Locate the cell with the specified text and output its (X, Y) center coordinate. 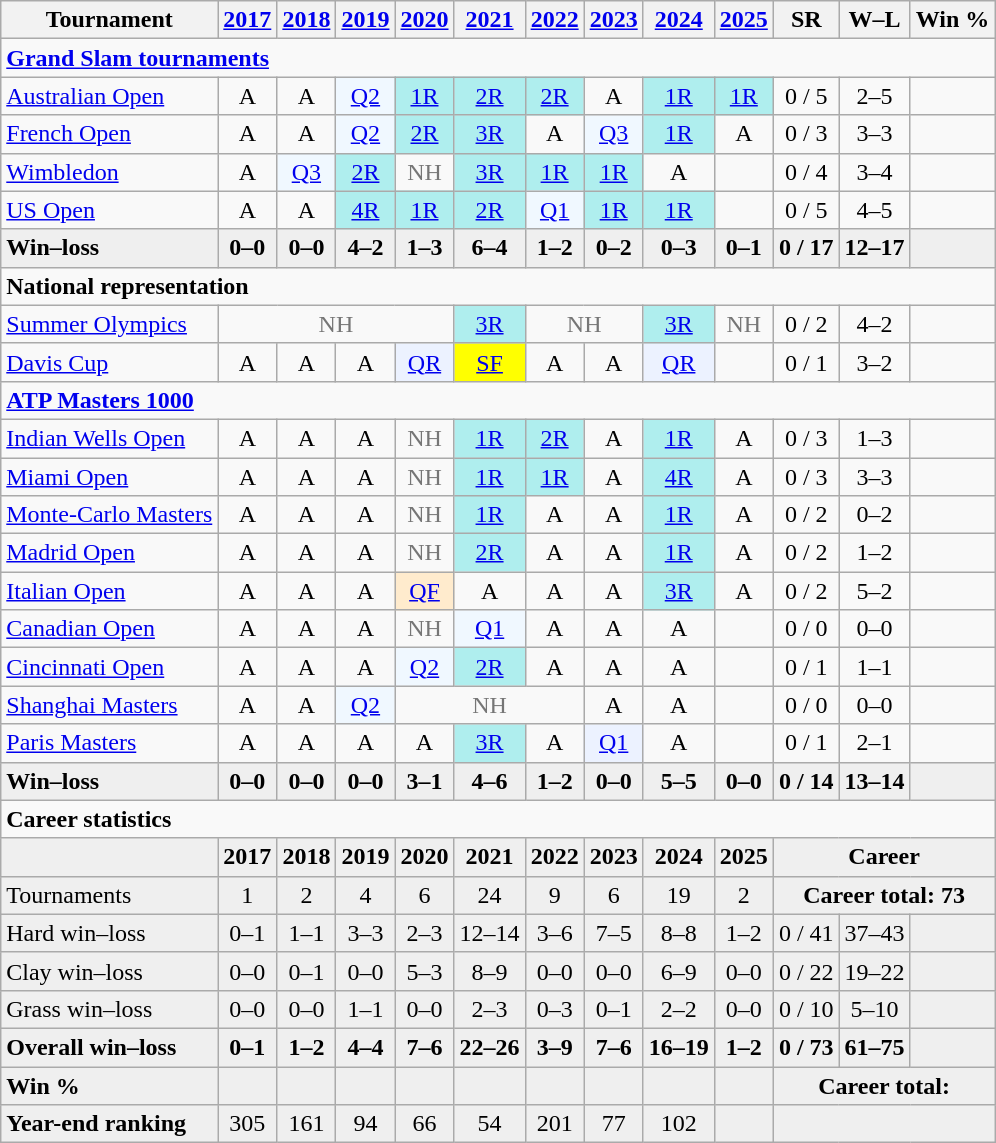
Tournaments (110, 895)
19–22 (874, 971)
Italian Open (110, 591)
6–9 (678, 971)
5–2 (874, 591)
0 / 17 (806, 248)
3–1 (424, 781)
7–5 (614, 933)
3–4 (874, 172)
66 (424, 1124)
9 (554, 895)
2–2 (678, 1009)
19 (678, 895)
2–1 (874, 743)
Tournament (110, 20)
94 (366, 1124)
12–14 (490, 933)
4–4 (366, 1047)
4–6 (490, 781)
Wimbledon (110, 172)
201 (554, 1124)
QF (424, 591)
Grand Slam tournaments (498, 58)
37–43 (874, 933)
Paris Masters (110, 743)
SF (490, 362)
Clay win–loss (110, 971)
2–5 (874, 96)
Monte-Carlo Masters (110, 515)
Shanghai Masters (110, 705)
Career total: 73 (884, 895)
0 / 14 (806, 781)
3–2 (874, 362)
6–4 (490, 248)
0 / 22 (806, 971)
Madrid Open (110, 553)
French Open (110, 134)
Career (884, 857)
0 / 41 (806, 933)
77 (614, 1124)
102 (678, 1124)
Career statistics (498, 819)
305 (248, 1124)
13–14 (874, 781)
54 (490, 1124)
Davis Cup (110, 362)
24 (490, 895)
Year-end ranking (110, 1124)
0 / 4 (806, 172)
Cincinnati Open (110, 667)
Overall win–loss (110, 1047)
Summer Olympics (110, 324)
Miami Open (110, 477)
W–L (874, 20)
5–5 (678, 781)
Canadian Open (110, 629)
3–6 (554, 933)
5–3 (424, 971)
Indian Wells Open (110, 438)
4 (366, 895)
22–26 (490, 1047)
ATP Masters 1000 (498, 400)
8–9 (490, 971)
3–9 (554, 1047)
12–17 (874, 248)
Career total: (884, 1085)
161 (306, 1124)
16–19 (678, 1047)
5–10 (874, 1009)
61–75 (874, 1047)
8–8 (678, 933)
4–5 (874, 210)
Grass win–loss (110, 1009)
1 (248, 895)
Australian Open (110, 96)
0 / 10 (806, 1009)
National representation (498, 286)
SR (806, 20)
0 / 73 (806, 1047)
Hard win–loss (110, 933)
US Open (110, 210)
